For the text-containing cell, return its midpoint in (x, y) coordinate format. 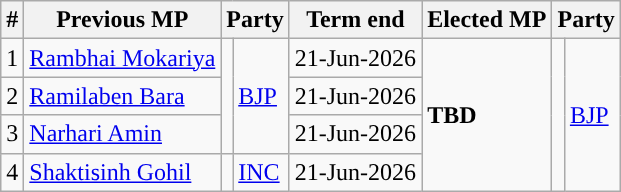
Elected MP (487, 20)
Term end (355, 20)
3 (12, 134)
Shaktisinh Gohil (122, 172)
Previous MP (122, 20)
Narhari Amin (122, 134)
1 (12, 58)
TBD (487, 115)
Ramilaben Bara (122, 96)
# (12, 20)
2 (12, 96)
Rambhai Mokariya (122, 58)
INC (261, 172)
4 (12, 172)
